Search for the cell housing the specified text and yield its [X, Y] center coordinate. 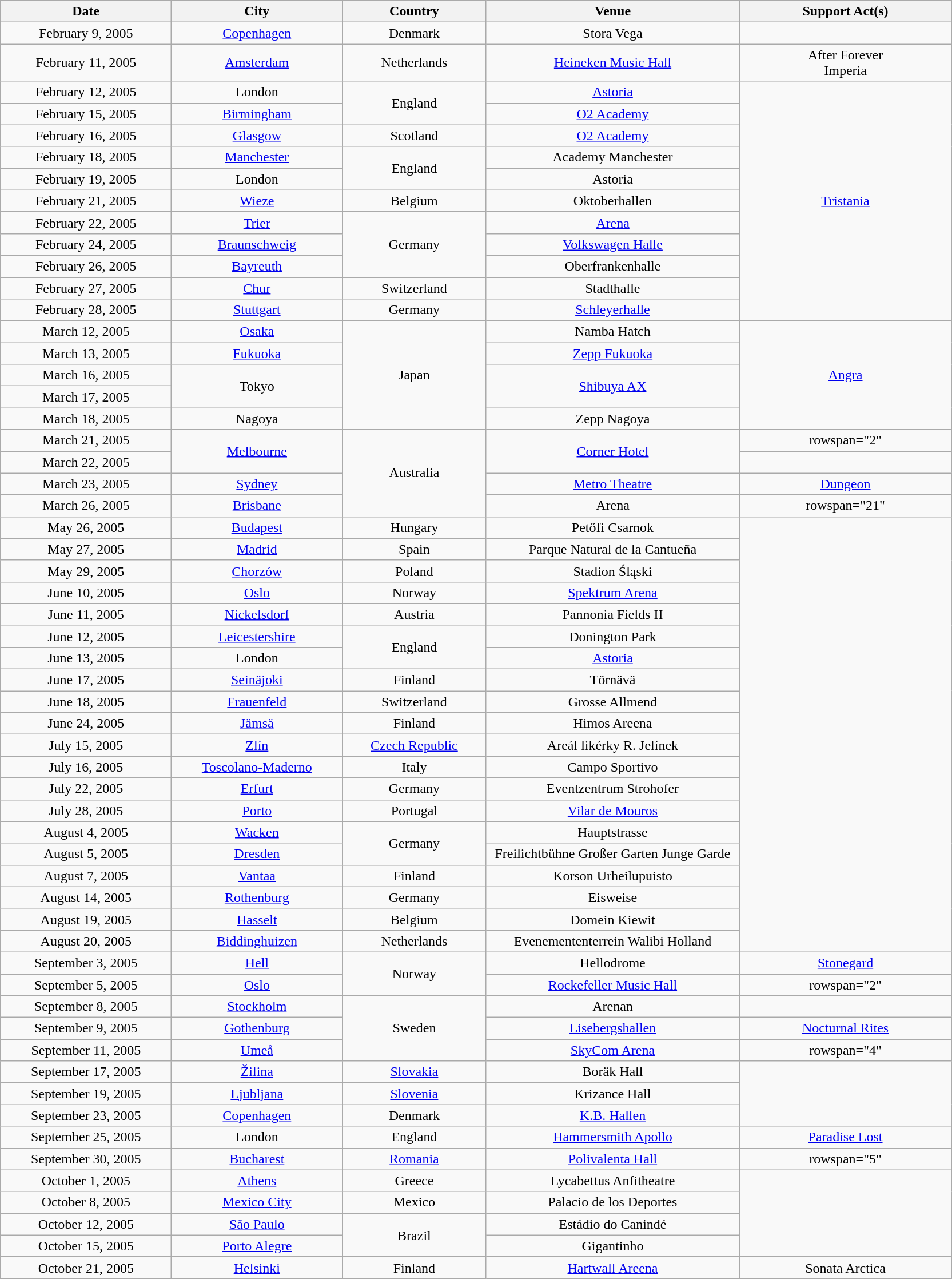
Porto [257, 811]
Campo Sportivo [613, 767]
Polivalenta Hall [613, 1159]
Spain [414, 549]
July 15, 2005 [86, 745]
Romania [414, 1159]
Pannonia Fields II [613, 614]
Evenemententerrein Walibi Holland [613, 941]
February 22, 2005 [86, 223]
March 18, 2005 [86, 419]
February 28, 2005 [86, 310]
rowspan="21" [845, 506]
Slovakia [414, 1072]
Stadion Śląski [613, 571]
Wieze [257, 201]
Hasselt [257, 919]
March 21, 2005 [86, 440]
August 7, 2005 [86, 876]
Scotland [414, 136]
Academy Manchester [613, 157]
Braunschweig [257, 244]
Freilichtbühne Großer Garten Junge Garde [613, 854]
Australia [414, 473]
February 15, 2005 [86, 114]
Areál likérky R. Jelínek [613, 745]
Nickelsdorf [257, 614]
Leicestershire [257, 637]
Brazil [414, 1235]
Donington Park [613, 637]
September 3, 2005 [86, 963]
July 16, 2005 [86, 767]
Bucharest [257, 1159]
Schleyerhalle [613, 310]
Sydney [257, 484]
Oktoberhallen [613, 201]
July 28, 2005 [86, 811]
K.B. Hallen [613, 1115]
October 1, 2005 [86, 1181]
Stockholm [257, 1007]
Budapest [257, 527]
Oberfrankenhalle [613, 266]
Austria [414, 614]
July 22, 2005 [86, 789]
SkyCom Arena [613, 1050]
Athens [257, 1181]
Venue [613, 11]
August 20, 2005 [86, 941]
rowspan="5" [845, 1159]
Vantaa [257, 876]
September 19, 2005 [86, 1094]
Country [414, 11]
Boräk Hall [613, 1072]
June 24, 2005 [86, 724]
Birmingham [257, 114]
Zlín [257, 745]
Support Act(s) [845, 11]
October 8, 2005 [86, 1202]
Namba Hatch [613, 332]
Himos Areena [613, 724]
Ljubljana [257, 1094]
Metro Theatre [613, 484]
Tristania [845, 201]
October 15, 2005 [86, 1246]
Italy [414, 767]
Manchester [257, 157]
Czech Republic [414, 745]
September 9, 2005 [86, 1028]
Korson Urheilupuisto [613, 876]
Gothenburg [257, 1028]
Hartwall Areena [613, 1268]
Palacio de los Deportes [613, 1202]
August 14, 2005 [86, 897]
Eventzentrum Strohofer [613, 789]
Heineken Music Hall [613, 63]
Zepp Nagoya [613, 419]
Sweden [414, 1028]
June 11, 2005 [86, 614]
February 16, 2005 [86, 136]
February 11, 2005 [86, 63]
Gigantinho [613, 1246]
Hellodrome [613, 963]
Chur [257, 288]
Frauenfeld [257, 702]
February 19, 2005 [86, 179]
May 29, 2005 [86, 571]
Stonegard [845, 963]
Chorzów [257, 571]
Wacken [257, 832]
February 9, 2005 [86, 33]
Petőfi Csarnok [613, 527]
Porto Alegre [257, 1246]
February 26, 2005 [86, 266]
Angra [845, 375]
Tokyo [257, 386]
Lycabettus Anfitheatre [613, 1181]
October 12, 2005 [86, 1224]
Japan [414, 375]
Parque Natural de la Cantueña [613, 549]
Hungary [414, 527]
Žilina [257, 1072]
Nagoya [257, 419]
After ForeverImperia [845, 63]
Lisebergshallen [613, 1028]
City [257, 11]
September 11, 2005 [86, 1050]
rowspan="4" [845, 1050]
June 10, 2005 [86, 593]
Toscolano-Maderno [257, 767]
September 8, 2005 [86, 1007]
August 5, 2005 [86, 854]
Seinäjoki [257, 680]
June 12, 2005 [86, 637]
Trier [257, 223]
March 16, 2005 [86, 375]
August 19, 2005 [86, 919]
Stora Vega [613, 33]
São Paulo [257, 1224]
June 18, 2005 [86, 702]
Domein Kiewit [613, 919]
Krizance Hall [613, 1094]
Zepp Fukuoka [613, 353]
Arenan [613, 1007]
Mexico [414, 1202]
Grosse Allmend [613, 702]
Bayreuth [257, 266]
September 17, 2005 [86, 1072]
Hell [257, 963]
March 23, 2005 [86, 484]
Hammersmith Apollo [613, 1137]
Sonata Arctica [845, 1268]
Erfurt [257, 789]
Vilar de Mouros [613, 811]
Melbourne [257, 451]
Estádio do Canindé [613, 1224]
Shibuya AX [613, 386]
Brisbane [257, 506]
Biddinghuizen [257, 941]
Stuttgart [257, 310]
Mexico City [257, 1202]
March 26, 2005 [86, 506]
February 24, 2005 [86, 244]
March 17, 2005 [86, 397]
February 27, 2005 [86, 288]
Fukuoka [257, 353]
February 12, 2005 [86, 92]
Umeå [257, 1050]
September 30, 2005 [86, 1159]
Stadthalle [613, 288]
September 5, 2005 [86, 984]
Osaka [257, 332]
Madrid [257, 549]
June 13, 2005 [86, 658]
May 27, 2005 [86, 549]
May 26, 2005 [86, 527]
Helsinki [257, 1268]
Rothenburg [257, 897]
September 25, 2005 [86, 1137]
March 22, 2005 [86, 462]
August 4, 2005 [86, 832]
February 21, 2005 [86, 201]
Spektrum Arena [613, 593]
Slovenia [414, 1094]
Portugal [414, 811]
March 13, 2005 [86, 353]
Dungeon [845, 484]
February 18, 2005 [86, 157]
Dresden [257, 854]
Nocturnal Rites [845, 1028]
September 23, 2005 [86, 1115]
Poland [414, 571]
Corner Hotel [613, 451]
Volkswagen Halle [613, 244]
Greece [414, 1181]
Rockefeller Music Hall [613, 984]
March 12, 2005 [86, 332]
Paradise Lost [845, 1137]
October 21, 2005 [86, 1268]
June 17, 2005 [86, 680]
Eisweise [613, 897]
Törnävä [613, 680]
Amsterdam [257, 63]
Jämsä [257, 724]
Glasgow [257, 136]
Date [86, 11]
Hauptstrasse [613, 832]
